Find where the given text appears and provide that cell's center as [X, Y] coordinate. 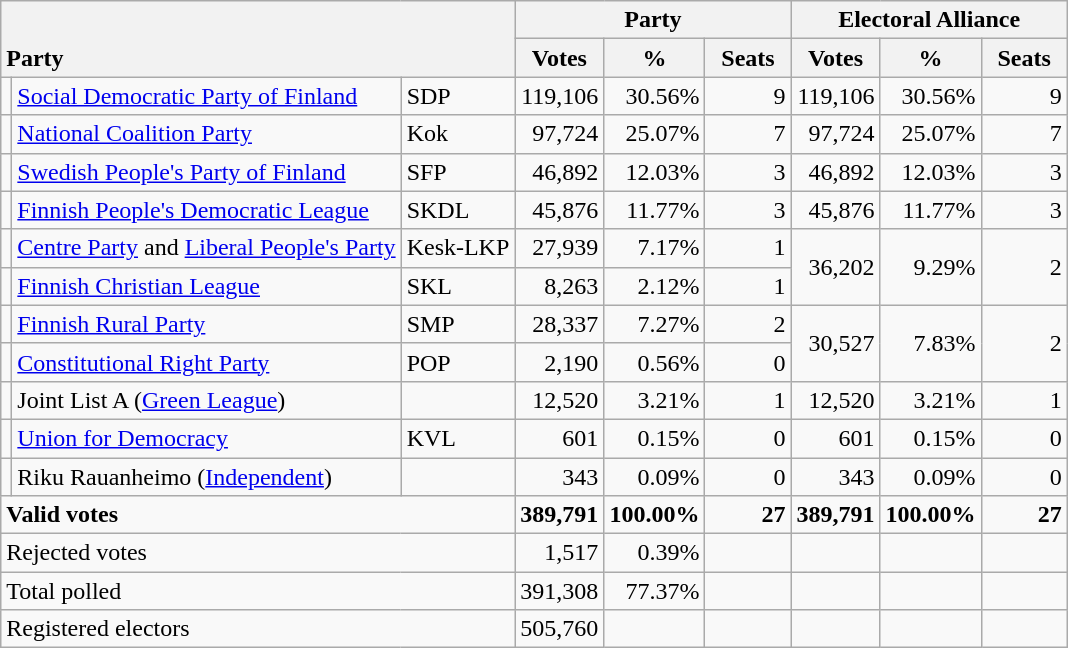
27,939 [560, 248]
0.39% [654, 553]
28,337 [560, 324]
National Coalition Party [206, 134]
30,527 [836, 343]
Union for Democracy [206, 438]
Kesk-LKP [458, 248]
SFP [458, 172]
Kok [458, 134]
36,202 [836, 267]
7.27% [654, 324]
Total polled [258, 591]
505,760 [560, 629]
Centre Party and Liberal People's Party [206, 248]
Joint List A (Green League) [206, 400]
KVL [458, 438]
Valid votes [258, 515]
Registered electors [258, 629]
0.56% [654, 362]
391,308 [560, 591]
SKDL [458, 210]
Swedish People's Party of Finland [206, 172]
Electoral Alliance [929, 20]
2,190 [560, 362]
SDP [458, 96]
77.37% [654, 591]
7.17% [654, 248]
Social Democratic Party of Finland [206, 96]
9.29% [930, 267]
Finnish Christian League [206, 286]
Finnish Rural Party [206, 324]
SMP [458, 324]
SKL [458, 286]
8,263 [560, 286]
Finnish People's Democratic League [206, 210]
1,517 [560, 553]
Constitutional Right Party [206, 362]
2.12% [654, 286]
Rejected votes [258, 553]
Riku Rauanheimo (Independent) [206, 477]
7.83% [930, 343]
POP [458, 362]
